Output the (X, Y) coordinate of the center of the cell containing the given text.  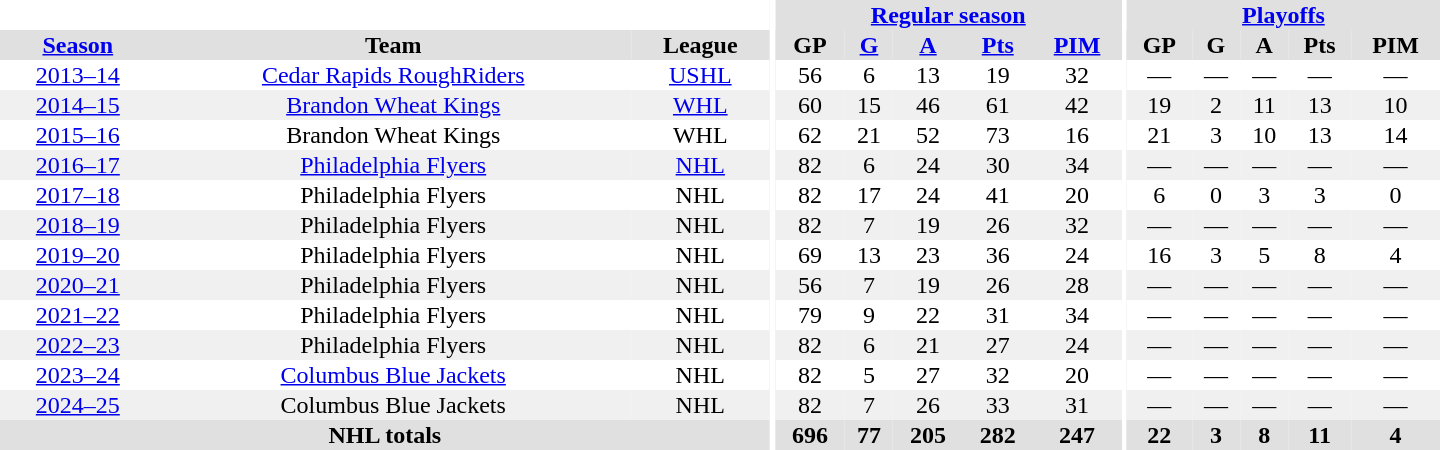
Playoffs (1284, 15)
36 (998, 255)
2023–24 (78, 375)
205 (928, 435)
73 (998, 135)
League (700, 45)
247 (1078, 435)
23 (928, 255)
2018–19 (78, 225)
28 (1078, 285)
15 (869, 105)
77 (869, 435)
2020–21 (78, 285)
2024–25 (78, 405)
Cedar Rapids RoughRiders (394, 75)
62 (810, 135)
2021–22 (78, 315)
2017–18 (78, 195)
2013–14 (78, 75)
2 (1216, 105)
46 (928, 105)
2019–20 (78, 255)
60 (810, 105)
30 (998, 165)
2022–23 (78, 345)
USHL (700, 75)
NHL totals (385, 435)
61 (998, 105)
33 (998, 405)
17 (869, 195)
2015–16 (78, 135)
79 (810, 315)
2014–15 (78, 105)
9 (869, 315)
69 (810, 255)
696 (810, 435)
41 (998, 195)
52 (928, 135)
Regular season (948, 15)
Team (394, 45)
Season (78, 45)
42 (1078, 105)
14 (1396, 135)
2016–17 (78, 165)
282 (998, 435)
